Capture the cell that displays the provided text and extract its (X, Y) central coordinate. 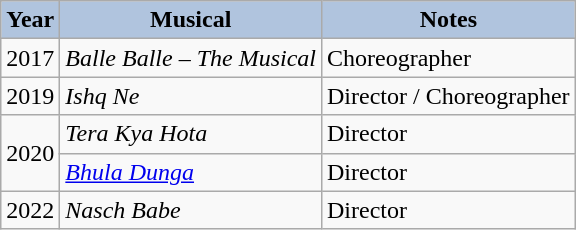
2020 (30, 153)
Balle Balle – The Musical (191, 58)
Bhula Dunga (191, 172)
Nasch Babe (191, 210)
Ishq Ne (191, 96)
2019 (30, 96)
Notes (448, 20)
Year (30, 20)
2017 (30, 58)
Musical (191, 20)
Choreographer (448, 58)
Tera Kya Hota (191, 134)
2022 (30, 210)
Director / Choreographer (448, 96)
